Output the (X, Y) coordinate of the center of the cell containing the given text.  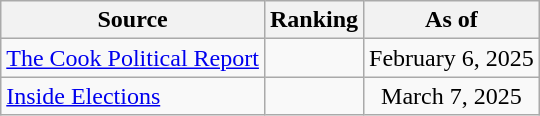
February 6, 2025 (452, 58)
The Cook Political Report (133, 58)
As of (452, 20)
March 7, 2025 (452, 96)
Inside Elections (133, 96)
Ranking (314, 20)
Source (133, 20)
